Extract the (X, Y) coordinate from the center of the cell holding the provided text.  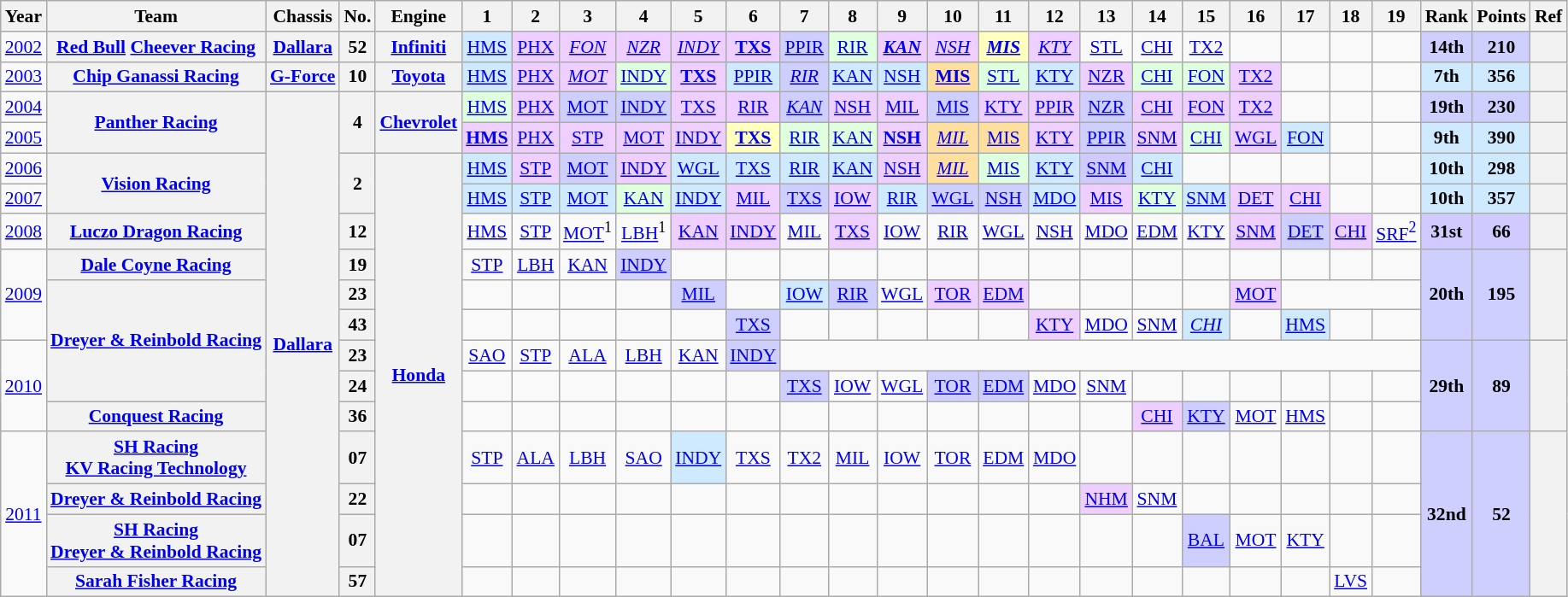
18 (1350, 16)
Honda (419, 375)
357 (1501, 199)
15 (1207, 16)
2005 (24, 138)
Engine (419, 16)
14 (1157, 16)
13 (1106, 16)
Team (156, 16)
66 (1501, 232)
Ref (1548, 16)
Year (24, 16)
29th (1448, 386)
2009 (24, 296)
Infiniti (419, 47)
SRF2 (1396, 232)
9th (1448, 138)
2003 (24, 77)
31st (1448, 232)
7th (1448, 77)
43 (357, 325)
2004 (24, 108)
LVS (1350, 582)
2008 (24, 232)
Chevrolet (419, 123)
14th (1448, 47)
8 (853, 16)
Sarah Fisher Racing (156, 582)
390 (1501, 138)
3 (588, 16)
Toyota (419, 77)
1 (487, 16)
36 (357, 417)
2002 (24, 47)
7 (804, 16)
230 (1501, 108)
52 (357, 47)
Conquest Racing (156, 417)
17 (1306, 16)
SH RacingDreyer & Reinbold Racing (156, 540)
19th (1448, 108)
89 (1501, 386)
57 (357, 582)
MOT1 (588, 232)
No. (357, 16)
2006 (24, 168)
Points (1501, 16)
G-Force (302, 77)
2007 (24, 199)
9 (902, 16)
195 (1501, 296)
356 (1501, 77)
Chip Ganassi Racing (156, 77)
Panther Racing (156, 123)
5 (698, 16)
LBH1 (643, 232)
210 (1501, 47)
2010 (24, 386)
11 (1003, 16)
Chassis (302, 16)
NHM (1106, 500)
20th (1448, 296)
Luczo Dragon Racing (156, 232)
16 (1256, 16)
BAL (1207, 540)
24 (357, 386)
Rank (1448, 16)
SH RacingKV Racing Technology (156, 458)
22 (357, 500)
Dale Coyne Racing (156, 265)
Vision Racing (156, 183)
298 (1501, 168)
6 (753, 16)
Red Bull Cheever Racing (156, 47)
